From the cell containing the given text, extract its center point as (x, y) coordinate. 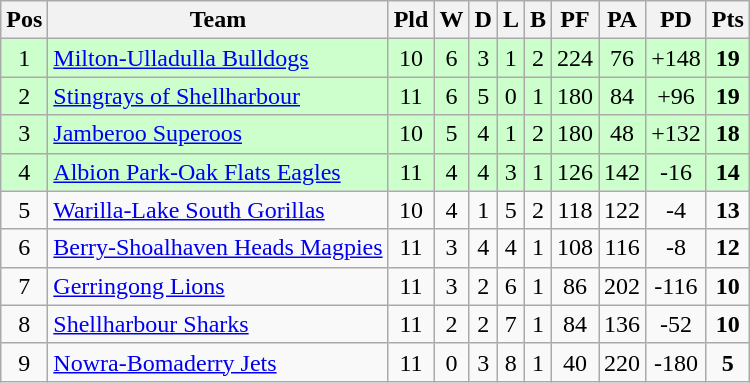
L (510, 20)
Albion Park-Oak Flats Eagles (218, 172)
118 (574, 210)
48 (622, 134)
Pld (411, 20)
Shellharbour Sharks (218, 324)
220 (622, 362)
+148 (676, 58)
116 (622, 248)
14 (728, 172)
202 (622, 286)
Berry-Shoalhaven Heads Magpies (218, 248)
+96 (676, 96)
Jamberoo Superoos (218, 134)
-4 (676, 210)
12 (728, 248)
9 (24, 362)
224 (574, 58)
PA (622, 20)
W (452, 20)
136 (622, 324)
Gerringong Lions (218, 286)
Nowra-Bomaderry Jets (218, 362)
126 (574, 172)
76 (622, 58)
122 (622, 210)
-116 (676, 286)
+132 (676, 134)
-16 (676, 172)
D (483, 20)
Warilla-Lake South Gorillas (218, 210)
PD (676, 20)
PF (574, 20)
-8 (676, 248)
86 (574, 286)
13 (728, 210)
142 (622, 172)
Team (218, 20)
Stingrays of Shellharbour (218, 96)
18 (728, 134)
Milton-Ulladulla Bulldogs (218, 58)
-180 (676, 362)
Pts (728, 20)
108 (574, 248)
-52 (676, 324)
Pos (24, 20)
B (538, 20)
40 (574, 362)
